Provide the [X, Y] coordinate of the cell's center where the given text is located.  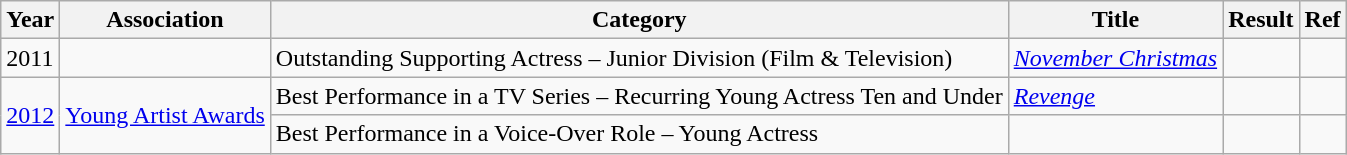
Year [30, 20]
2011 [30, 58]
Outstanding Supporting Actress – Junior Division (Film & Television) [639, 58]
Best Performance in a Voice-Over Role – Young Actress [639, 134]
Revenge [1115, 96]
Young Artist Awards [165, 115]
Title [1115, 20]
Result [1261, 20]
Ref [1322, 20]
Best Performance in a TV Series – Recurring Young Actress Ten and Under [639, 96]
2012 [30, 115]
November Christmas [1115, 58]
Category [639, 20]
Association [165, 20]
